Scan for the cell matching the given text and deliver its (X, Y) coordinate at center. 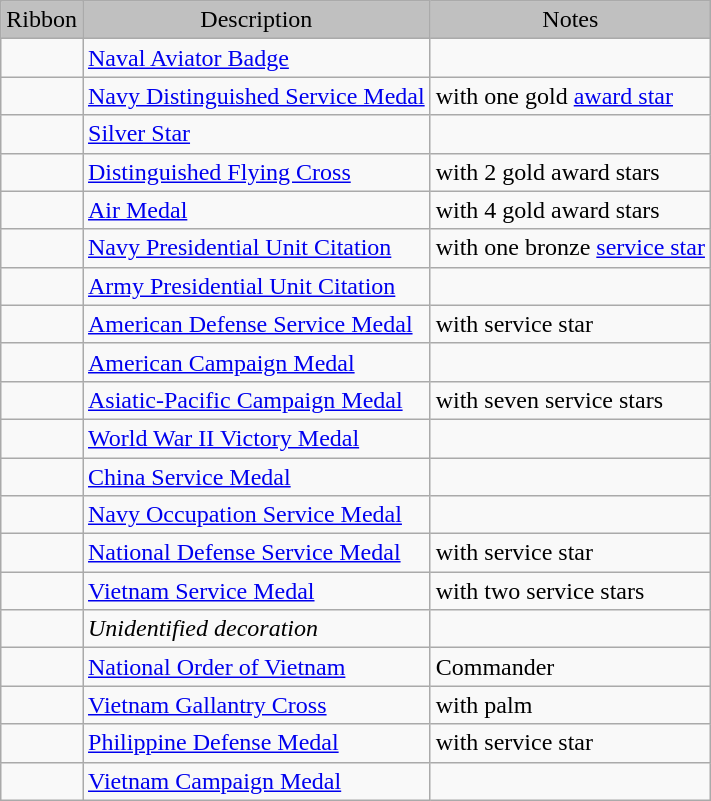
with palm (570, 705)
Description (256, 20)
with two service stars (570, 591)
Philippine Defense Medal (256, 743)
with seven service stars (570, 400)
with one bronze service star (570, 248)
American Campaign Medal (256, 362)
Naval Aviator Badge (256, 58)
Asiatic-Pacific Campaign Medal (256, 400)
Vietnam Campaign Medal (256, 781)
Unidentified decoration (256, 629)
Vietnam Service Medal (256, 591)
American Defense Service Medal (256, 324)
World War II Victory Medal (256, 438)
Army Presidential Unit Citation (256, 286)
Notes (570, 20)
National Order of Vietnam (256, 667)
Navy Presidential Unit Citation (256, 248)
National Defense Service Medal (256, 553)
Silver Star (256, 134)
with 4 gold award stars (570, 210)
Commander (570, 667)
China Service Medal (256, 477)
with one gold award star (570, 96)
Distinguished Flying Cross (256, 172)
Navy Occupation Service Medal (256, 515)
Ribbon (42, 20)
Navy Distinguished Service Medal (256, 96)
Air Medal (256, 210)
Vietnam Gallantry Cross (256, 705)
with 2 gold award stars (570, 172)
